From the cell containing the given text, extract its center point as [X, Y] coordinate. 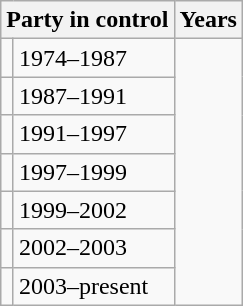
Years [208, 20]
1999–2002 [94, 210]
1987–1991 [94, 96]
1997–1999 [94, 172]
Party in control [88, 20]
2002–2003 [94, 248]
2003–present [94, 286]
1991–1997 [94, 134]
1974–1987 [94, 58]
